Scan for the cell matching the given text and deliver its [X, Y] coordinate at center. 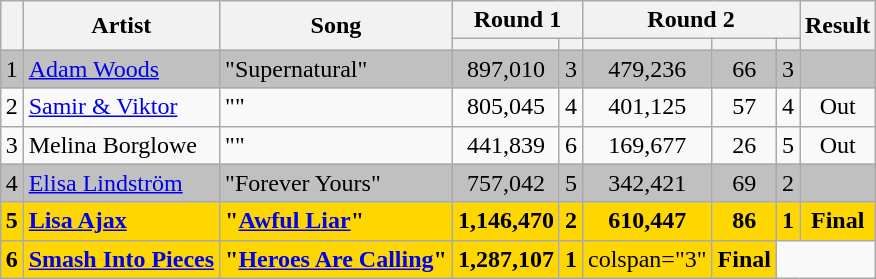
"Heroes Are Calling" [336, 259]
Artist [121, 26]
Song [336, 26]
1,146,470 [506, 221]
610,447 [648, 221]
169,677 [648, 145]
86 [744, 221]
57 [744, 107]
26 [744, 145]
Round 1 [517, 20]
Smash Into Pieces [121, 259]
Round 2 [692, 20]
757,042 [506, 183]
"Forever Yours" [336, 183]
Samir & Viktor [121, 107]
66 [744, 69]
401,125 [648, 107]
Lisa Ajax [121, 221]
479,236 [648, 69]
colspan="3" [648, 259]
"Supernatural" [336, 69]
342,421 [648, 183]
897,010 [506, 69]
805,045 [506, 107]
Elisa Lindström [121, 183]
"Awful Liar" [336, 221]
441,839 [506, 145]
69 [744, 183]
1,287,107 [506, 259]
Melina Borglowe [121, 145]
Adam Woods [121, 69]
Result [838, 26]
